Return (x, y) of the center of cell containing provided text 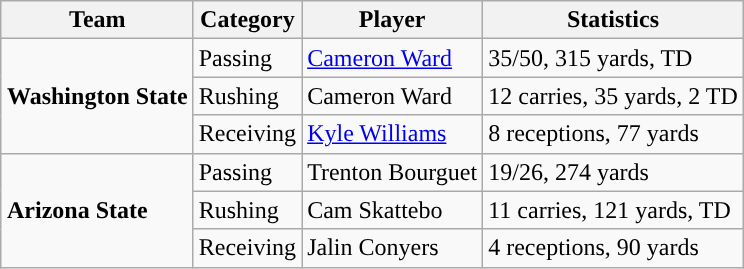
Arizona State (97, 210)
Category (247, 20)
Jalin Conyers (392, 248)
Trenton Bourguet (392, 172)
8 receptions, 77 yards (614, 134)
35/50, 315 yards, TD (614, 58)
Team (97, 20)
Player (392, 20)
19/26, 274 yards (614, 172)
11 carries, 121 yards, TD (614, 210)
4 receptions, 90 yards (614, 248)
Washington State (97, 96)
Cam Skattebo (392, 210)
Kyle Williams (392, 134)
12 carries, 35 yards, 2 TD (614, 96)
Statistics (614, 20)
